Find where the given text appears and provide that cell's center as (X, Y) coordinate. 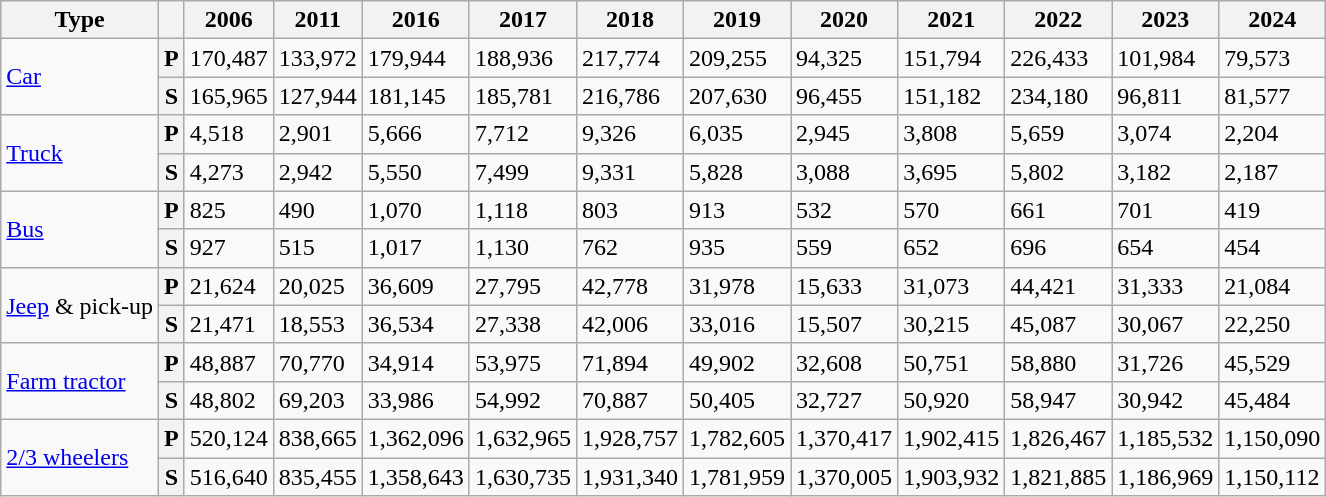
5,802 (1058, 172)
7,712 (522, 134)
31,726 (1166, 362)
1,186,969 (1166, 477)
2020 (844, 20)
58,947 (1058, 400)
1,130 (522, 248)
1,017 (416, 248)
44,421 (1058, 286)
2,945 (844, 134)
31,978 (738, 286)
5,666 (416, 134)
1,821,885 (1058, 477)
22,250 (1272, 324)
3,074 (1166, 134)
835,455 (318, 477)
226,433 (1058, 58)
515 (318, 248)
Type (80, 20)
762 (630, 248)
209,255 (738, 58)
1,070 (416, 210)
2/3 wheelers (80, 457)
94,325 (844, 58)
54,992 (522, 400)
42,778 (630, 286)
20,025 (318, 286)
33,986 (416, 400)
2019 (738, 20)
36,609 (416, 286)
2021 (952, 20)
3,808 (952, 134)
42,006 (630, 324)
2017 (522, 20)
185,781 (522, 96)
69,203 (318, 400)
1,632,965 (522, 438)
31,333 (1166, 286)
5,828 (738, 172)
1,931,340 (630, 477)
825 (228, 210)
6,035 (738, 134)
1,185,532 (1166, 438)
935 (738, 248)
7,499 (522, 172)
4,273 (228, 172)
3,695 (952, 172)
5,659 (1058, 134)
49,902 (738, 362)
5,550 (416, 172)
58,880 (1058, 362)
21,624 (228, 286)
53,975 (522, 362)
32,608 (844, 362)
516,640 (228, 477)
1,362,096 (416, 438)
31,073 (952, 286)
34,914 (416, 362)
36,534 (416, 324)
50,920 (952, 400)
48,802 (228, 400)
570 (952, 210)
33,016 (738, 324)
1,150,090 (1272, 438)
217,774 (630, 58)
701 (1166, 210)
654 (1166, 248)
165,965 (228, 96)
216,786 (630, 96)
45,529 (1272, 362)
2011 (318, 20)
803 (630, 210)
927 (228, 248)
1,370,417 (844, 438)
Car (80, 77)
3,088 (844, 172)
234,180 (1058, 96)
838,665 (318, 438)
21,471 (228, 324)
27,338 (522, 324)
4,518 (228, 134)
71,894 (630, 362)
151,182 (952, 96)
2016 (416, 20)
2,901 (318, 134)
1,150,112 (1272, 477)
79,573 (1272, 58)
15,507 (844, 324)
1,902,415 (952, 438)
9,331 (630, 172)
2022 (1058, 20)
151,794 (952, 58)
1,370,005 (844, 477)
207,630 (738, 96)
1,782,605 (738, 438)
15,633 (844, 286)
1,928,757 (630, 438)
50,751 (952, 362)
Jeep & pick-up (80, 305)
27,795 (522, 286)
50,405 (738, 400)
81,577 (1272, 96)
32,727 (844, 400)
96,455 (844, 96)
2,187 (1272, 172)
1,781,959 (738, 477)
48,887 (228, 362)
2,942 (318, 172)
2023 (1166, 20)
9,326 (630, 134)
Bus (80, 229)
559 (844, 248)
2018 (630, 20)
96,811 (1166, 96)
1,826,467 (1058, 438)
18,553 (318, 324)
652 (952, 248)
45,484 (1272, 400)
454 (1272, 248)
45,087 (1058, 324)
Truck (80, 153)
661 (1058, 210)
532 (844, 210)
419 (1272, 210)
30,215 (952, 324)
696 (1058, 248)
179,944 (416, 58)
2024 (1272, 20)
2006 (228, 20)
1,118 (522, 210)
70,887 (630, 400)
1,358,643 (416, 477)
133,972 (318, 58)
1,630,735 (522, 477)
30,942 (1166, 400)
3,182 (1166, 172)
101,984 (1166, 58)
520,124 (228, 438)
181,145 (416, 96)
21,084 (1272, 286)
490 (318, 210)
Farm tractor (80, 381)
170,487 (228, 58)
30,067 (1166, 324)
70,770 (318, 362)
2,204 (1272, 134)
188,936 (522, 58)
1,903,932 (952, 477)
127,944 (318, 96)
913 (738, 210)
